From the cell containing the given text, extract its center point as [x, y] coordinate. 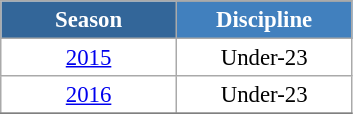
Season [89, 20]
2016 [89, 95]
Discipline [264, 20]
2015 [89, 58]
